From the cell containing the given text, extract its center point as (x, y) coordinate. 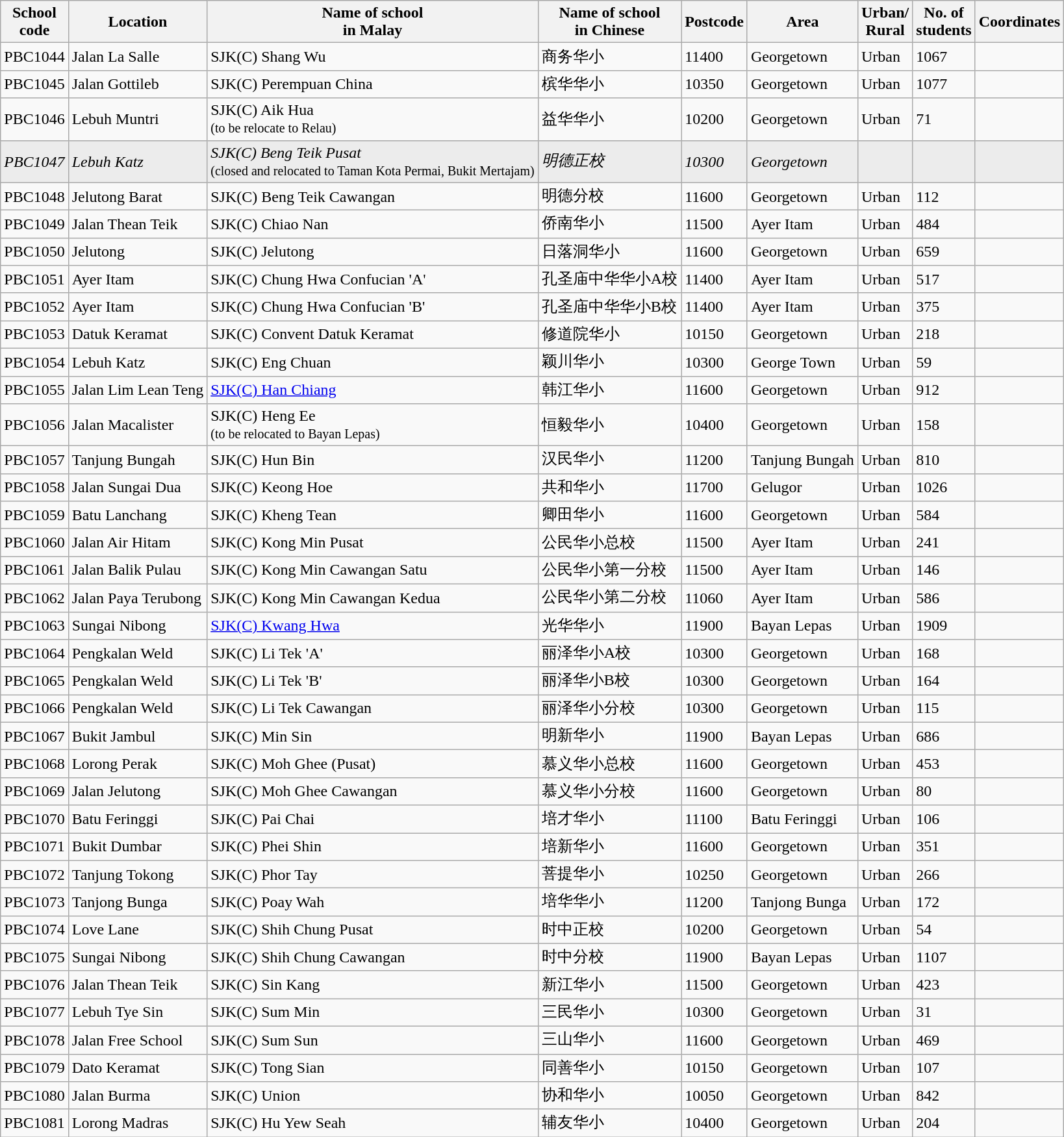
PBC1060 (34, 543)
SJK(C) Heng Ee(to be relocated to Bayan Lepas) (373, 425)
1067 (944, 57)
Jalan Macalister (138, 425)
Jalan Balik Pulau (138, 570)
PBC1052 (34, 306)
PBC1050 (34, 252)
11100 (715, 819)
SJK(C) Poay Wah (373, 903)
PBC1081 (34, 1123)
SJK(C) Chung Hwa Confucian 'B' (373, 306)
新江华小 (609, 984)
PBC1058 (34, 487)
SJK(C) Li Tek 'A' (373, 653)
颖川华小 (609, 362)
11060 (715, 597)
112 (944, 196)
Jalan Gottileb (138, 84)
No. ofstudents (944, 22)
Tanjung Tokong (138, 874)
Urban/Rural (885, 22)
SJK(C) Hu Yew Seah (373, 1123)
PBC1064 (34, 653)
SJK(C) Min Sin (373, 736)
SJK(C) Aik Hua(to be relocate to Relau) (373, 119)
恒毅华小 (609, 425)
PBC1063 (34, 626)
PBC1071 (34, 847)
PBC1072 (34, 874)
PBC1066 (34, 709)
Schoolcode (34, 22)
Jalan Free School (138, 1040)
115 (944, 709)
Lorong Madras (138, 1123)
1107 (944, 957)
益华华小 (609, 119)
丽泽华小B校 (609, 681)
469 (944, 1040)
Lebuh Muntri (138, 119)
Jelutong (138, 252)
PBC1065 (34, 681)
日落洞华小 (609, 252)
10050 (715, 1096)
266 (944, 874)
686 (944, 736)
31 (944, 1013)
Gelugor (802, 487)
Jalan Paya Terubong (138, 597)
SJK(C) Tong Sian (373, 1068)
Name of schoolin Malay (373, 22)
586 (944, 597)
SJK(C) Perempuan China (373, 84)
PBC1046 (34, 119)
同善华小 (609, 1068)
Jalan Air Hitam (138, 543)
公民华小第一分校 (609, 570)
453 (944, 764)
SJK(C) Moh Ghee (Pusat) (373, 764)
PBC1045 (34, 84)
Area (802, 22)
146 (944, 570)
卿田华小 (609, 516)
SJK(C) Keong Hoe (373, 487)
PBC1044 (34, 57)
Bukit Dumbar (138, 847)
PBC1080 (34, 1096)
1026 (944, 487)
PBC1073 (34, 903)
158 (944, 425)
SJK(C) Phei Shin (373, 847)
SJK(C) Sin Kang (373, 984)
PBC1054 (34, 362)
168 (944, 653)
54 (944, 930)
培才华小 (609, 819)
584 (944, 516)
槟华华小 (609, 84)
SJK(C) Sum Min (373, 1013)
PBC1048 (34, 196)
韩江华小 (609, 390)
59 (944, 362)
Bukit Jambul (138, 736)
1909 (944, 626)
SJK(C) Phor Tay (373, 874)
PBC1069 (34, 791)
Jelutong Barat (138, 196)
SJK(C) Kong Min Cawangan Satu (373, 570)
PBC1061 (34, 570)
明新华小 (609, 736)
218 (944, 335)
辅友华小 (609, 1123)
Lebuh Tye Sin (138, 1013)
明德分校 (609, 196)
SJK(C) Eng Chuan (373, 362)
Jalan La Salle (138, 57)
培新华小 (609, 847)
SJK(C) Pai Chai (373, 819)
Love Lane (138, 930)
SJK(C) Han Chiang (373, 390)
80 (944, 791)
SJK(C) Shih Chung Pusat (373, 930)
810 (944, 460)
SJK(C) Hun Bin (373, 460)
慕义华小总校 (609, 764)
Lorong Perak (138, 764)
PBC1062 (34, 597)
SJK(C) Jelutong (373, 252)
659 (944, 252)
公民华小总校 (609, 543)
PBC1079 (34, 1068)
SJK(C) Beng Teik Pusat(closed and relocated to Taman Kota Permai, Bukit Mertajam) (373, 161)
SJK(C) Beng Teik Cawangan (373, 196)
Dato Keramat (138, 1068)
PBC1059 (34, 516)
SJK(C) Li Tek Cawangan (373, 709)
241 (944, 543)
SJK(C) Chiao Nan (373, 225)
PBC1068 (34, 764)
菩提华小 (609, 874)
PBC1070 (34, 819)
公民华小第二分校 (609, 597)
PBC1057 (34, 460)
107 (944, 1068)
Jalan Burma (138, 1096)
11700 (715, 487)
71 (944, 119)
Jalan Jelutong (138, 791)
侨南华小 (609, 225)
孔圣庙中华华小B校 (609, 306)
204 (944, 1123)
PBC1074 (34, 930)
慕义华小分校 (609, 791)
10350 (715, 84)
842 (944, 1096)
912 (944, 390)
协和华小 (609, 1096)
丽泽华小分校 (609, 709)
PBC1067 (34, 736)
PBC1051 (34, 279)
SJK(C) Li Tek 'B' (373, 681)
明德正校 (609, 161)
106 (944, 819)
1077 (944, 84)
PBC1078 (34, 1040)
光华华小 (609, 626)
孔圣庙中华华小A校 (609, 279)
172 (944, 903)
SJK(C) Shih Chung Cawangan (373, 957)
商务华小 (609, 57)
PBC1053 (34, 335)
Location (138, 22)
Jalan Lim Lean Teng (138, 390)
培华华小 (609, 903)
SJK(C) Kong Min Pusat (373, 543)
Datuk Keramat (138, 335)
George Town (802, 362)
三山华小 (609, 1040)
SJK(C) Kong Min Cawangan Kedua (373, 597)
Jalan Sungai Dua (138, 487)
SJK(C) Union (373, 1096)
三民华小 (609, 1013)
Coordinates (1019, 22)
423 (944, 984)
PBC1049 (34, 225)
SJK(C) Shang Wu (373, 57)
PBC1077 (34, 1013)
共和华小 (609, 487)
SJK(C) Moh Ghee Cawangan (373, 791)
164 (944, 681)
10250 (715, 874)
484 (944, 225)
汉民华小 (609, 460)
Batu Lanchang (138, 516)
SJK(C) Sum Sun (373, 1040)
Name of schoolin Chinese (609, 22)
SJK(C) Chung Hwa Confucian 'A' (373, 279)
PBC1055 (34, 390)
517 (944, 279)
375 (944, 306)
PBC1076 (34, 984)
时中分校 (609, 957)
SJK(C) Convent Datuk Keramat (373, 335)
时中正校 (609, 930)
PBC1056 (34, 425)
Postcode (715, 22)
351 (944, 847)
丽泽华小A校 (609, 653)
SJK(C) Kwang Hwa (373, 626)
PBC1047 (34, 161)
SJK(C) Kheng Tean (373, 516)
PBC1075 (34, 957)
修道院华小 (609, 335)
